From the cell containing the given text, extract its center point as (X, Y) coordinate. 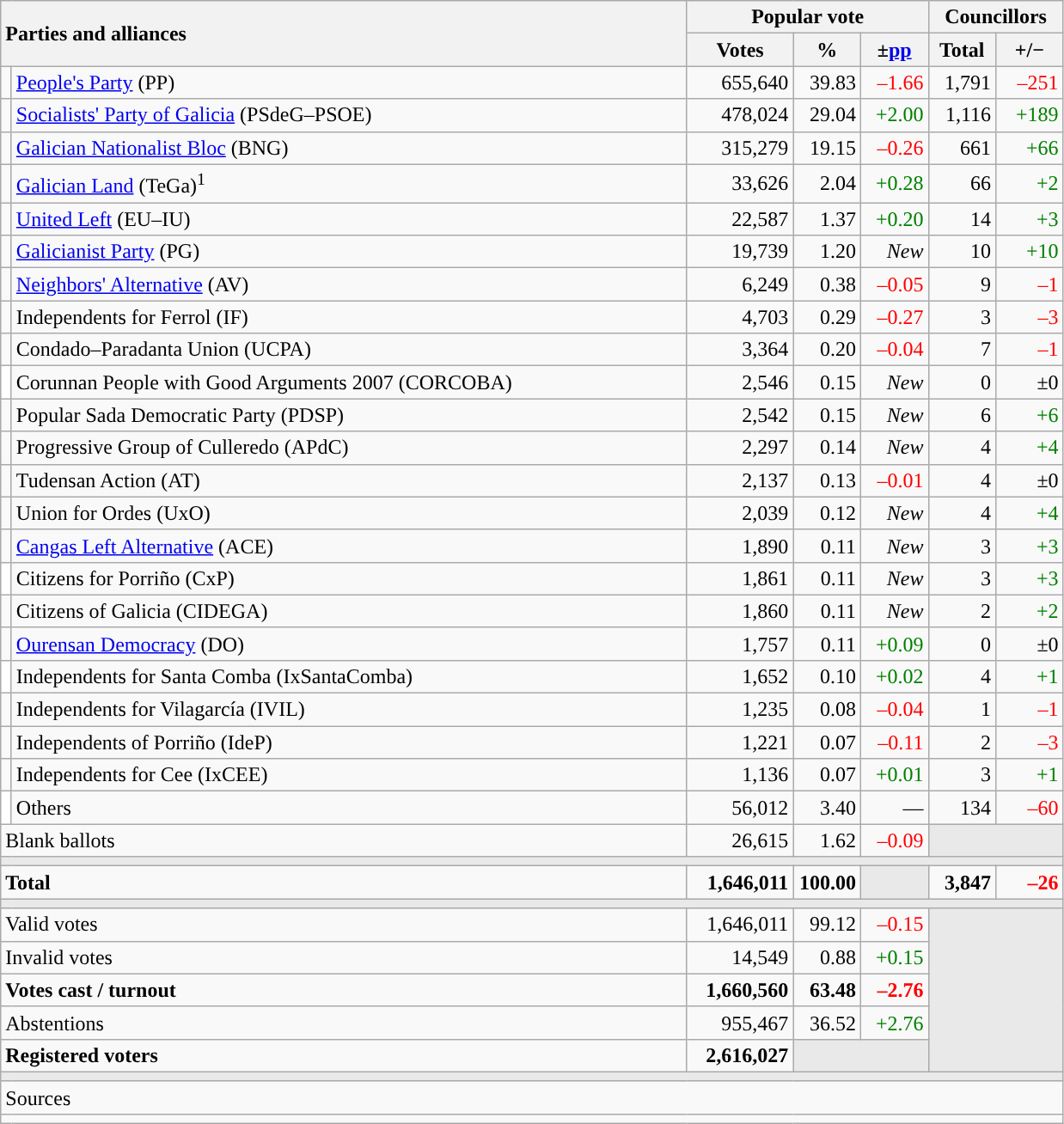
Popular vote (808, 17)
2,546 (740, 382)
–0.15 (894, 925)
0.13 (827, 480)
Others (349, 808)
–0.01 (894, 480)
Independents for Santa Comba (IxSantaComba) (349, 676)
0.38 (827, 284)
–2.76 (894, 990)
–0.11 (894, 742)
+189 (1030, 115)
2,137 (740, 480)
+0.28 (894, 184)
–251 (1030, 82)
14,549 (740, 957)
1,757 (740, 644)
3.40 (827, 808)
39.83 (827, 82)
661 (963, 148)
1,660,560 (740, 990)
Progressive Group of Culleredo (APdC) (349, 448)
36.52 (827, 1023)
+0.02 (894, 676)
+10 (1030, 252)
+0.20 (894, 219)
1.20 (827, 252)
–0.26 (894, 148)
4,703 (740, 317)
–0.09 (894, 840)
Parties and alliances (344, 34)
0.08 (827, 710)
+66 (1030, 148)
Independents of Porriño (IdeP) (349, 742)
Valid votes (344, 925)
478,024 (740, 115)
6,249 (740, 284)
655,640 (740, 82)
Sources (532, 1097)
Registered voters (344, 1055)
22,587 (740, 219)
56,012 (740, 808)
Citizens for Porriño (CxP) (349, 578)
10 (963, 252)
1,116 (963, 115)
Corunnan People with Good Arguments 2007 (CORCOBA) (349, 382)
Tudensan Action (AT) (349, 480)
–60 (1030, 808)
99.12 (827, 925)
0.10 (827, 676)
–0.27 (894, 317)
Votes (740, 50)
0.20 (827, 350)
Votes cast / turnout (344, 990)
Invalid votes (344, 957)
+0.01 (894, 775)
2.04 (827, 184)
1,890 (740, 546)
+/− (1030, 50)
Councillors (995, 17)
Citizens of Galicia (CIDEGA) (349, 611)
33,626 (740, 184)
Condado–Paradanta Union (UCPA) (349, 350)
315,279 (740, 148)
Independents for Vilagarcía (IVIL) (349, 710)
1.62 (827, 840)
9 (963, 284)
Abstentions (344, 1023)
2,039 (740, 513)
Galicianist Party (PG) (349, 252)
1,235 (740, 710)
+6 (1030, 415)
— (894, 808)
Independents for Cee (IxCEE) (349, 775)
+0.09 (894, 644)
0.88 (827, 957)
134 (963, 808)
1 (963, 710)
Neighbors' Alternative (AV) (349, 284)
Galician Land (TeGa)1 (349, 184)
0.12 (827, 513)
Galician Nationalist Bloc (BNG) (349, 148)
–0.05 (894, 284)
955,467 (740, 1023)
7 (963, 350)
–1.66 (894, 82)
6 (963, 415)
0.14 (827, 448)
Cangas Left Alternative (ACE) (349, 546)
100.00 (827, 883)
Ourensan Democracy (DO) (349, 644)
19,739 (740, 252)
Socialists' Party of Galicia (PSdeG–PSOE) (349, 115)
1,791 (963, 82)
Popular Sada Democratic Party (PDSP) (349, 415)
Independents for Ferrol (IF) (349, 317)
Blank ballots (344, 840)
1,652 (740, 676)
66 (963, 184)
2,542 (740, 415)
2,616,027 (740, 1055)
United Left (EU–IU) (349, 219)
+2.00 (894, 115)
1.37 (827, 219)
29.04 (827, 115)
1,136 (740, 775)
Union for Ordes (UxO) (349, 513)
1,860 (740, 611)
±pp (894, 50)
% (827, 50)
26,615 (740, 840)
0.29 (827, 317)
3,847 (963, 883)
People's Party (PP) (349, 82)
14 (963, 219)
3,364 (740, 350)
19.15 (827, 148)
–26 (1030, 883)
1,861 (740, 578)
2,297 (740, 448)
1,221 (740, 742)
+2.76 (894, 1023)
+0.15 (894, 957)
63.48 (827, 990)
